Locate the cell with the specified text and output its [x, y] center coordinate. 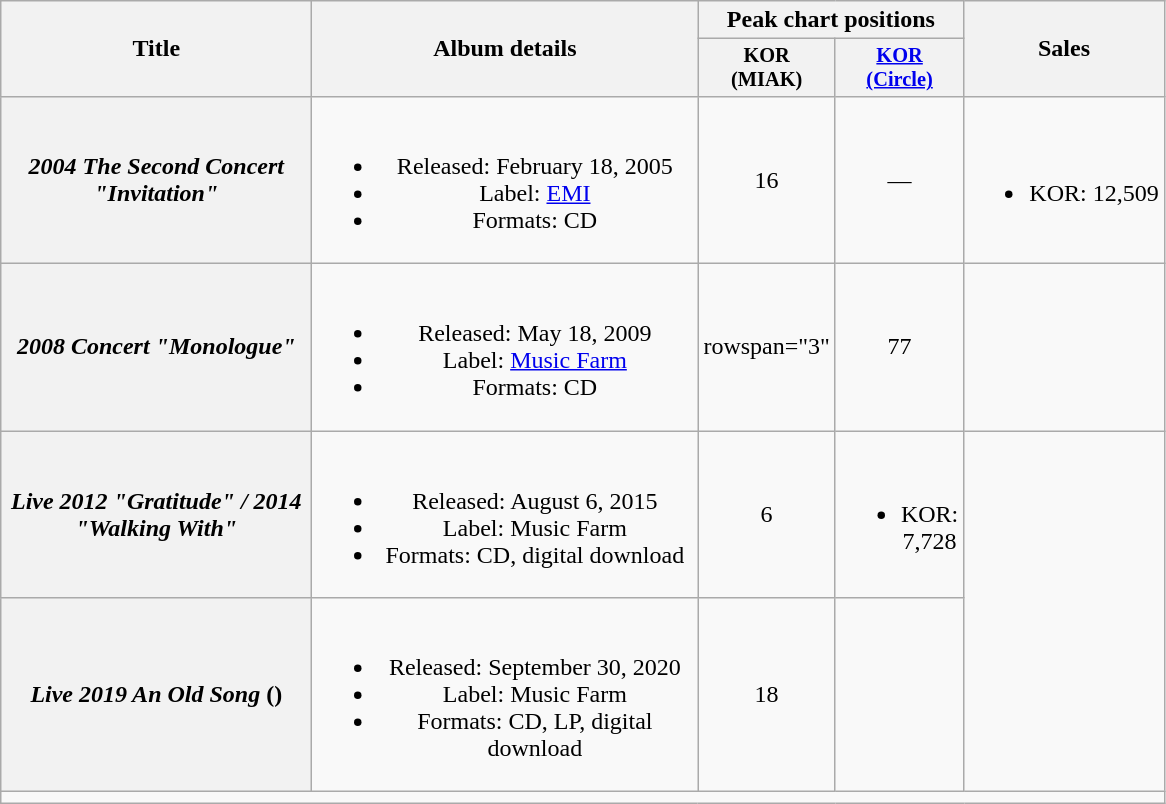
6 [767, 514]
Title [156, 49]
18 [767, 695]
2008 Concert "Monologue" [156, 348]
KOR: 7,728 [899, 514]
rowspan="3" [767, 348]
— [899, 180]
Released: September 30, 2020Label: Music FarmFormats: CD, LP, digital download [505, 695]
Sales [1064, 49]
16 [767, 180]
77 [899, 348]
Released: May 18, 2009Label: Music FarmFormats: CD [505, 348]
Album details [505, 49]
KOR: 12,509 [1064, 180]
Peak chart positions [831, 20]
2004 The Second Concert "Invitation" [156, 180]
Released: February 18, 2005Label: EMIFormats: CD [505, 180]
KOR(MIAK) [767, 68]
Live 2012 "Gratitude" / 2014 "Walking With" [156, 514]
Live 2019 An Old Song () [156, 695]
KOR(Circle) [899, 68]
Released: August 6, 2015Label: Music FarmFormats: CD, digital download [505, 514]
